Return the [x, y] coordinate for the center point of the cell that contains the specified text.  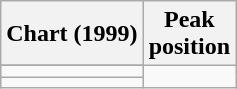
Chart (1999) [72, 34]
Peakposition [189, 34]
